For the text-containing cell, return its midpoint in (x, y) coordinate format. 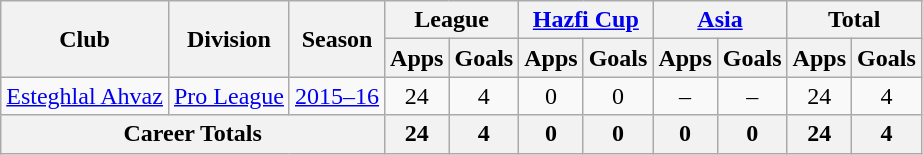
Division (228, 39)
Season (336, 39)
2015–16 (336, 96)
Esteghlal Ahvaz (85, 96)
Career Totals (193, 134)
League (452, 20)
Total (854, 20)
Hazfi Cup (586, 20)
Asia (720, 20)
Club (85, 39)
Pro League (228, 96)
